Determine the [x, y] coordinate at the center of the cell enclosing the given text.  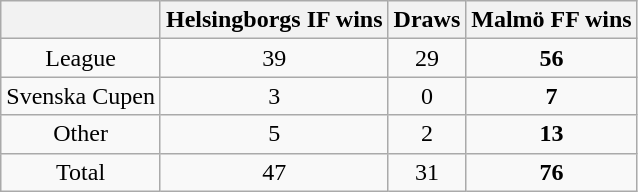
39 [274, 58]
56 [552, 58]
7 [552, 96]
13 [552, 134]
Helsingborgs IF wins [274, 20]
47 [274, 172]
2 [427, 134]
76 [552, 172]
29 [427, 58]
5 [274, 134]
Svenska Cupen [81, 96]
League [81, 58]
3 [274, 96]
31 [427, 172]
Total [81, 172]
Other [81, 134]
0 [427, 96]
Draws [427, 20]
Malmö FF wins [552, 20]
